Output the (X, Y) coordinate of the center of the cell containing the given text.  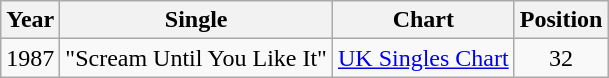
Position (561, 20)
1987 (30, 58)
Single (196, 20)
Year (30, 20)
UK Singles Chart (423, 58)
"Scream Until You Like It" (196, 58)
32 (561, 58)
Chart (423, 20)
